Return [x, y] of the center of cell containing provided text 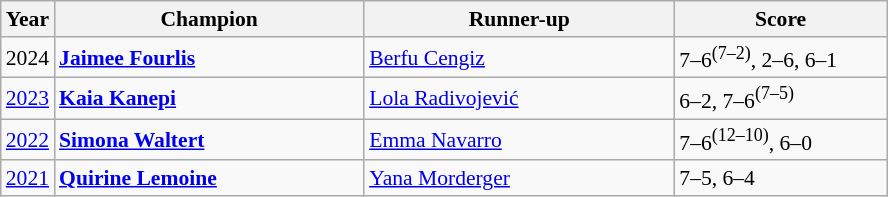
Score [780, 19]
Jaimee Fourlis [209, 58]
2023 [28, 98]
Champion [209, 19]
Kaia Kanepi [209, 98]
Emma Navarro [519, 140]
2021 [28, 179]
Lola Radivojević [519, 98]
Runner-up [519, 19]
6–2, 7–6(7–5) [780, 98]
Quirine Lemoine [209, 179]
Berfu Cengiz [519, 58]
7–6(7–2), 2–6, 6–1 [780, 58]
Year [28, 19]
2022 [28, 140]
2024 [28, 58]
Simona Waltert [209, 140]
7–5, 6–4 [780, 179]
Yana Morderger [519, 179]
7–6(12–10), 6–0 [780, 140]
